From the cell containing the given text, extract its center point as [X, Y] coordinate. 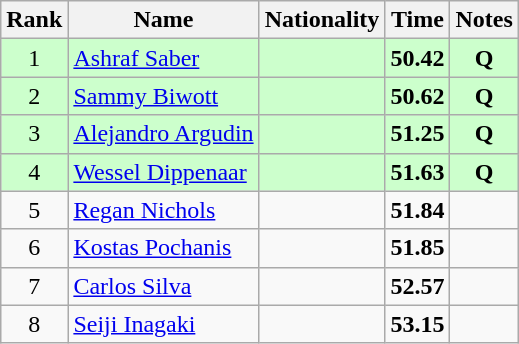
51.25 [418, 134]
Sammy Biwott [164, 96]
1 [34, 58]
Wessel Dippenaar [164, 172]
7 [34, 286]
Carlos Silva [164, 286]
Rank [34, 20]
Alejandro Argudin [164, 134]
Kostas Pochanis [164, 248]
Nationality [322, 20]
4 [34, 172]
Notes [484, 20]
52.57 [418, 286]
Regan Nichols [164, 210]
51.85 [418, 248]
3 [34, 134]
8 [34, 324]
53.15 [418, 324]
6 [34, 248]
51.63 [418, 172]
50.42 [418, 58]
5 [34, 210]
Time [418, 20]
Seiji Inagaki [164, 324]
Ashraf Saber [164, 58]
51.84 [418, 210]
Name [164, 20]
2 [34, 96]
50.62 [418, 96]
